Extract the [X, Y] coordinate from the center of the cell holding the provided text.  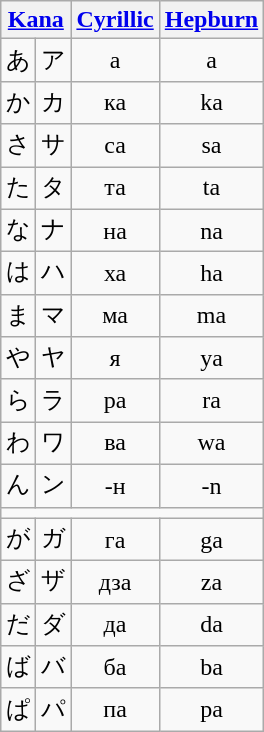
-н [115, 486]
pa [211, 710]
ha [211, 274]
ぱ [18, 710]
на [115, 230]
ra [211, 400]
さ [18, 146]
だ [18, 624]
な [18, 230]
я [115, 358]
ん [18, 486]
а [115, 60]
ха [115, 274]
a [211, 60]
サ [54, 146]
та [115, 188]
わ [18, 444]
ら [18, 400]
да [115, 624]
ガ [54, 540]
た [18, 188]
ка [115, 102]
ワ [54, 444]
ka [211, 102]
ga [211, 540]
ma [211, 316]
za [211, 582]
Kana [36, 20]
ま [18, 316]
ア [54, 60]
ダ [54, 624]
や [18, 358]
wa [211, 444]
ラ [54, 400]
ナ [54, 230]
ザ [54, 582]
Hepburn [211, 20]
ба [115, 668]
na [211, 230]
は [18, 274]
パ [54, 710]
マ [54, 316]
ざ [18, 582]
バ [54, 668]
ン [54, 486]
ヤ [54, 358]
са [115, 146]
ва [115, 444]
дза [115, 582]
が [18, 540]
ハ [54, 274]
ta [211, 188]
sa [211, 146]
タ [54, 188]
カ [54, 102]
га [115, 540]
あ [18, 60]
da [211, 624]
ba [211, 668]
Cyrillic [115, 20]
か [18, 102]
ма [115, 316]
ば [18, 668]
-n [211, 486]
ра [115, 400]
ya [211, 358]
па [115, 710]
